Return [X, Y] of the center of cell containing provided text 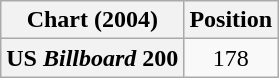
178 [231, 58]
Position [231, 20]
US Billboard 200 [92, 58]
Chart (2004) [92, 20]
